Identify which cell holds the provided text, then report its (x, y) central coordinate. 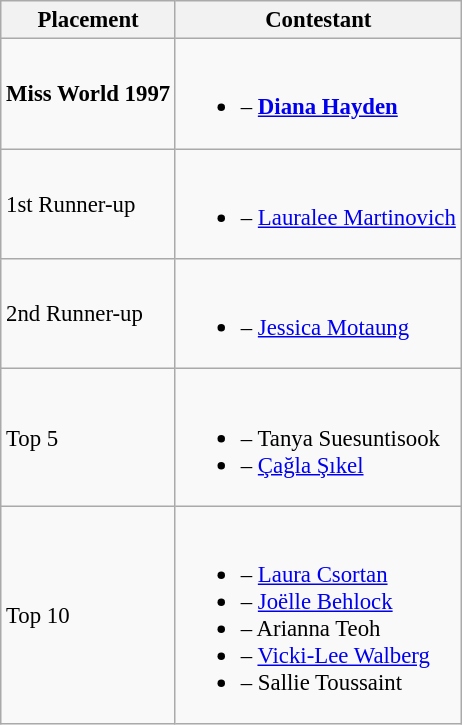
Top 5 (88, 438)
– Diana Hayden (318, 94)
Top 10 (88, 615)
Placement (88, 20)
Miss World 1997 (88, 94)
– Tanya Suesuntisook – Çağla Şıkel (318, 438)
2nd Runner-up (88, 314)
– Laura Csortan – Joëlle Behlock – Arianna Teoh – Vicki-Lee Walberg – Sallie Toussaint (318, 615)
Contestant (318, 20)
1st Runner-up (88, 204)
– Lauralee Martinovich (318, 204)
– Jessica Motaung (318, 314)
